Detect which cell encompasses the target text, then output its [x, y] center coordinate. 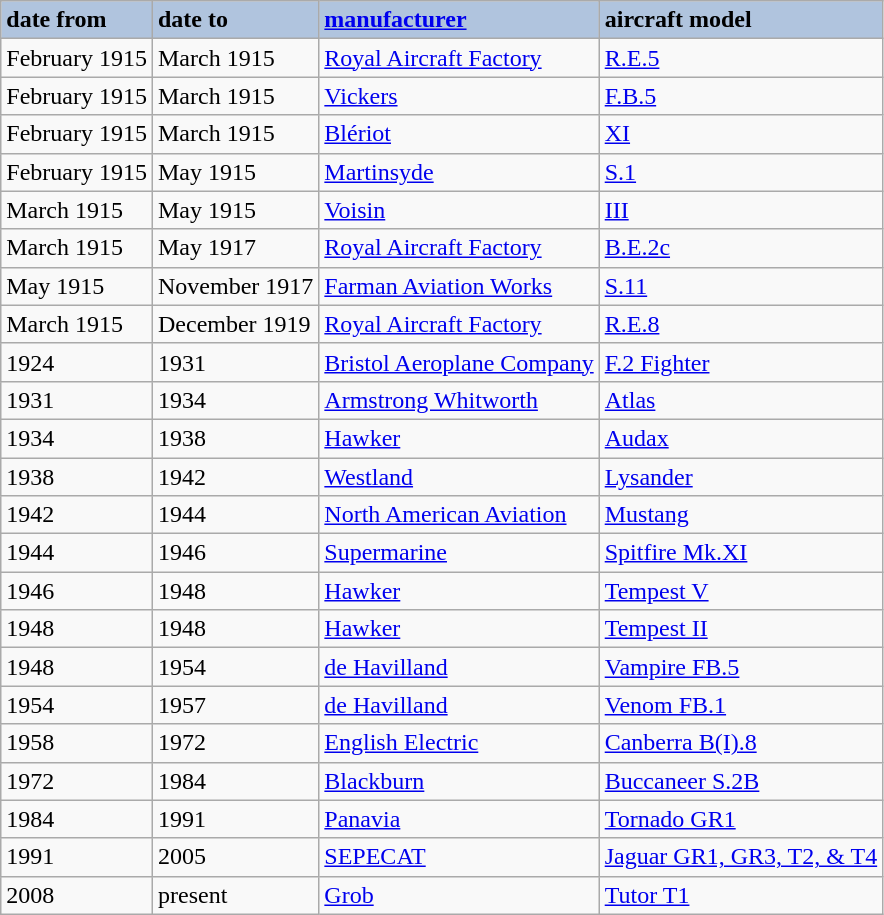
Tornado GR1 [741, 819]
Mustang [741, 515]
Supermarine [459, 553]
S.11 [741, 286]
Tempest V [741, 591]
Blackburn [459, 781]
2008 [77, 895]
date from [77, 20]
F.B.5 [741, 96]
Venom FB.1 [741, 705]
present [235, 895]
May 1917 [235, 248]
Lysander [741, 477]
Grob [459, 895]
XI [741, 134]
Atlas [741, 400]
1924 [77, 362]
Audax [741, 438]
III [741, 210]
aircraft model [741, 20]
R.E.5 [741, 58]
Canberra B(I).8 [741, 743]
North American Aviation [459, 515]
manufacturer [459, 20]
Jaguar GR1, GR3, T2, & T4 [741, 857]
Tutor T1 [741, 895]
English Electric [459, 743]
Tempest II [741, 629]
Spitfire Mk.XI [741, 553]
1957 [235, 705]
Martinsyde [459, 172]
November 1917 [235, 286]
Voisin [459, 210]
Armstrong Whitworth [459, 400]
B.E.2c [741, 248]
F.2 Fighter [741, 362]
Farman Aviation Works [459, 286]
Buccaneer S.2B [741, 781]
Blériot [459, 134]
Westland [459, 477]
SEPECAT [459, 857]
2005 [235, 857]
Bristol Aeroplane Company [459, 362]
date to [235, 20]
S.1 [741, 172]
December 1919 [235, 324]
Vickers [459, 96]
R.E.8 [741, 324]
1958 [77, 743]
Vampire FB.5 [741, 667]
Panavia [459, 819]
